Capture the cell that displays the provided text and extract its [X, Y] central coordinate. 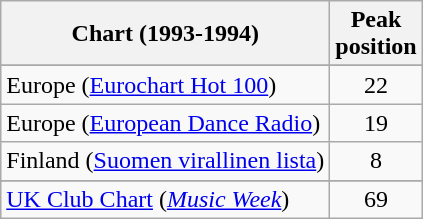
Europe (Eurochart Hot 100) [166, 85]
22 [376, 85]
Chart (1993-1994) [166, 34]
19 [376, 123]
69 [376, 199]
Finland (Suomen virallinen lista) [166, 161]
Peakposition [376, 34]
UK Club Chart (Music Week) [166, 199]
Europe (European Dance Radio) [166, 123]
8 [376, 161]
